Find where the given text appears and provide that cell's center as [X, Y] coordinate. 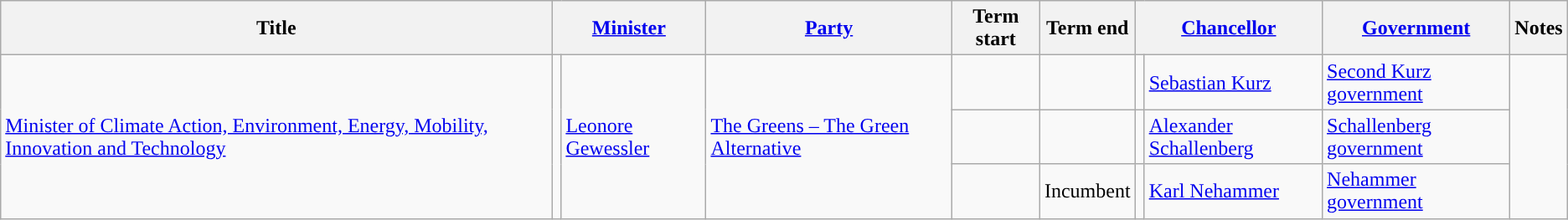
Leonore Gewessler [633, 137]
Chancellor [1228, 28]
Term end [1087, 28]
Karl Nehammer [1233, 191]
Term start [995, 28]
Nehammer government [1416, 191]
Notes [1539, 28]
Alexander Schallenberg [1233, 137]
Party [829, 28]
Incumbent [1087, 191]
Schallenberg government [1416, 137]
Minister of Climate Action, Environment, Energy, Mobility, Innovation and Technology [276, 137]
Sebastian Kurz [1233, 82]
Minister [629, 28]
Government [1416, 28]
Title [276, 28]
The Greens – The Green Alternative [829, 137]
Second Kurz government [1416, 82]
